Provide the (x, y) coordinate of the cell's center where the given text is located.  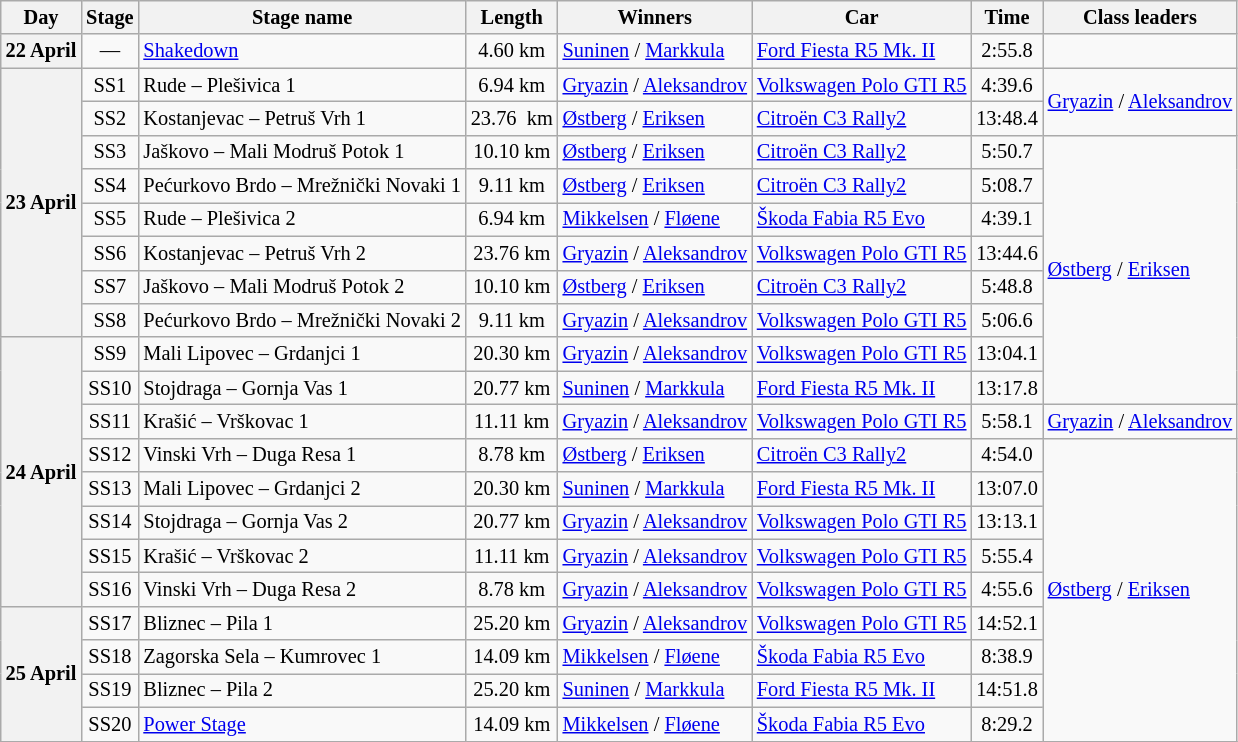
Mali Lipovec – Grdanjci 1 (302, 354)
Power Stage (302, 724)
Stojdraga – Gornja Vas 1 (302, 388)
Krašić – Vrškovac 2 (302, 556)
SS14 (110, 522)
Kostanjevac – Petruš Vrh 1 (302, 118)
5:06.6 (1006, 320)
SS4 (110, 186)
13:13.1 (1006, 522)
13:48.4 (1006, 118)
4:39.6 (1006, 85)
24 April (41, 472)
Jaškovo – Mali Modruš Potok 2 (302, 287)
5:58.1 (1006, 421)
Vinski Vrh – Duga Resa 2 (302, 589)
SS1 (110, 85)
SS5 (110, 219)
Mali Lipovec – Grdanjci 2 (302, 489)
Car (862, 17)
Krašić – Vrškovac 1 (302, 421)
Time (1006, 17)
SS9 (110, 354)
Day (41, 17)
5:08.7 (1006, 186)
Class leaders (1140, 17)
Pećurkovo Brdo – Mrežnički Novaki 1 (302, 186)
SS10 (110, 388)
4:39.1 (1006, 219)
13:04.1 (1006, 354)
Shakedown (302, 51)
14:52.1 (1006, 623)
5:55.4 (1006, 556)
13:17.8 (1006, 388)
4:54.0 (1006, 455)
13:07.0 (1006, 489)
SS16 (110, 589)
Zagorska Sela – Kumrovec 1 (302, 657)
Rude – Plešivica 2 (302, 219)
8:29.2 (1006, 724)
Stage (110, 17)
SS17 (110, 623)
SS11 (110, 421)
8:38.9 (1006, 657)
Bliznec – Pila 1 (302, 623)
Stage name (302, 17)
22 April (41, 51)
SS7 (110, 287)
SS19 (110, 690)
13:44.6 (1006, 253)
— (110, 51)
SS12 (110, 455)
23 April (41, 202)
SS15 (110, 556)
Rude – Plešivica 1 (302, 85)
5:48.8 (1006, 287)
Winners (655, 17)
SS8 (110, 320)
SS2 (110, 118)
Length (512, 17)
SS18 (110, 657)
4:55.6 (1006, 589)
SS3 (110, 152)
SS20 (110, 724)
2:55.8 (1006, 51)
Kostanjevac – Petruš Vrh 2 (302, 253)
4.60 km (512, 51)
Stojdraga – Gornja Vas 2 (302, 522)
Bliznec – Pila 2 (302, 690)
SS13 (110, 489)
Jaškovo – Mali Modruš Potok 1 (302, 152)
Pećurkovo Brdo – Mrežnički Novaki 2 (302, 320)
Vinski Vrh – Duga Resa 1 (302, 455)
SS6 (110, 253)
25 April (41, 674)
14:51.8 (1006, 690)
5:50.7 (1006, 152)
